Identify which cell holds the provided text, then report its [X, Y] central coordinate. 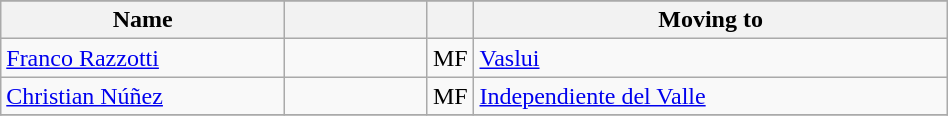
Franco Razzotti [143, 58]
Independiente del Valle [710, 96]
Vaslui [710, 58]
Christian Núñez [143, 96]
Name [143, 20]
Moving to [710, 20]
